Capture the cell that displays the provided text and extract its (x, y) central coordinate. 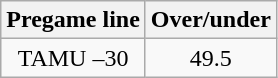
Pregame line (74, 20)
49.5 (210, 58)
TAMU –30 (74, 58)
Over/under (210, 20)
